Return (x, y) of the center of cell containing provided text 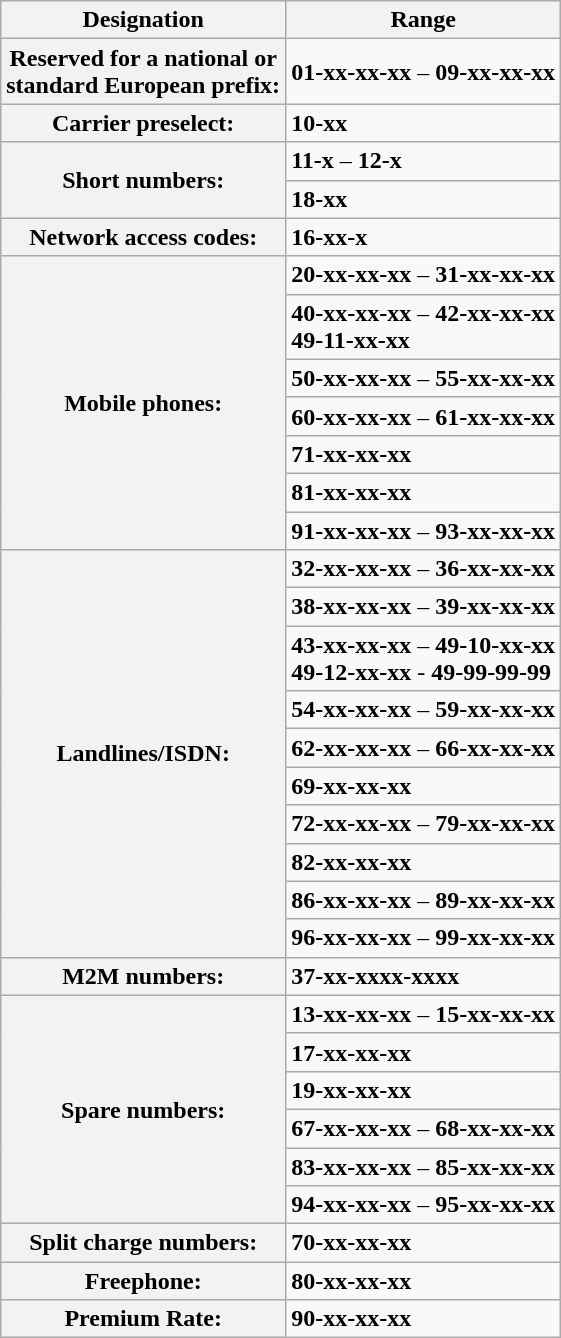
40-xx-xx-xx – 42-xx-xx-xx49-11-xx-xx (424, 326)
Reserved for a national orstandard European prefix: (144, 72)
50-xx-xx-xx – 55-xx-xx-xx (424, 378)
Carrier preselect: (144, 123)
69-xx-xx-xx (424, 786)
37-xx-xxxx-xxxx (424, 976)
82-xx-xx-xx (424, 862)
94-xx-xx-xx – 95-xx-xx-xx (424, 1205)
13-xx-xx-xx – 15-xx-xx-xx (424, 1014)
Freephone: (144, 1281)
71-xx-xx-xx (424, 454)
19-xx-xx-xx (424, 1090)
91-xx-xx-xx – 93-xx-xx-xx (424, 531)
11-x – 12-x (424, 161)
81-xx-xx-xx (424, 492)
60-xx-xx-xx – 61-xx-xx-xx (424, 416)
83-xx-xx-xx – 85-xx-xx-xx (424, 1167)
16-xx-x (424, 237)
10-xx (424, 123)
80-xx-xx-xx (424, 1281)
43-xx-xx-xx – 49-10-xx-xx49-12-xx-xx - 49-99-99-99 (424, 658)
Split charge numbers: (144, 1243)
17-xx-xx-xx (424, 1052)
90-xx-xx-xx (424, 1319)
38-xx-xx-xx – 39-xx-xx-xx (424, 607)
32-xx-xx-xx – 36-xx-xx-xx (424, 569)
Mobile phones: (144, 402)
M2M numbers: (144, 976)
96-xx-xx-xx – 99-xx-xx-xx (424, 938)
Network access codes: (144, 237)
20-xx-xx-xx – 31-xx-xx-xx (424, 275)
86-xx-xx-xx – 89-xx-xx-xx (424, 900)
Range (424, 20)
67-xx-xx-xx – 68-xx-xx-xx (424, 1128)
Premium Rate: (144, 1319)
54-xx-xx-xx – 59-xx-xx-xx (424, 710)
01-xx-xx-xx – 09-xx-xx-xx (424, 72)
62-xx-xx-xx – 66-xx-xx-xx (424, 748)
18-xx (424, 199)
Designation (144, 20)
Landlines/ISDN: (144, 754)
Short numbers: (144, 180)
Spare numbers: (144, 1109)
70-xx-xx-xx (424, 1243)
72-xx-xx-xx – 79-xx-xx-xx (424, 824)
